Scan for the cell matching the given text and deliver its (x, y) coordinate at center. 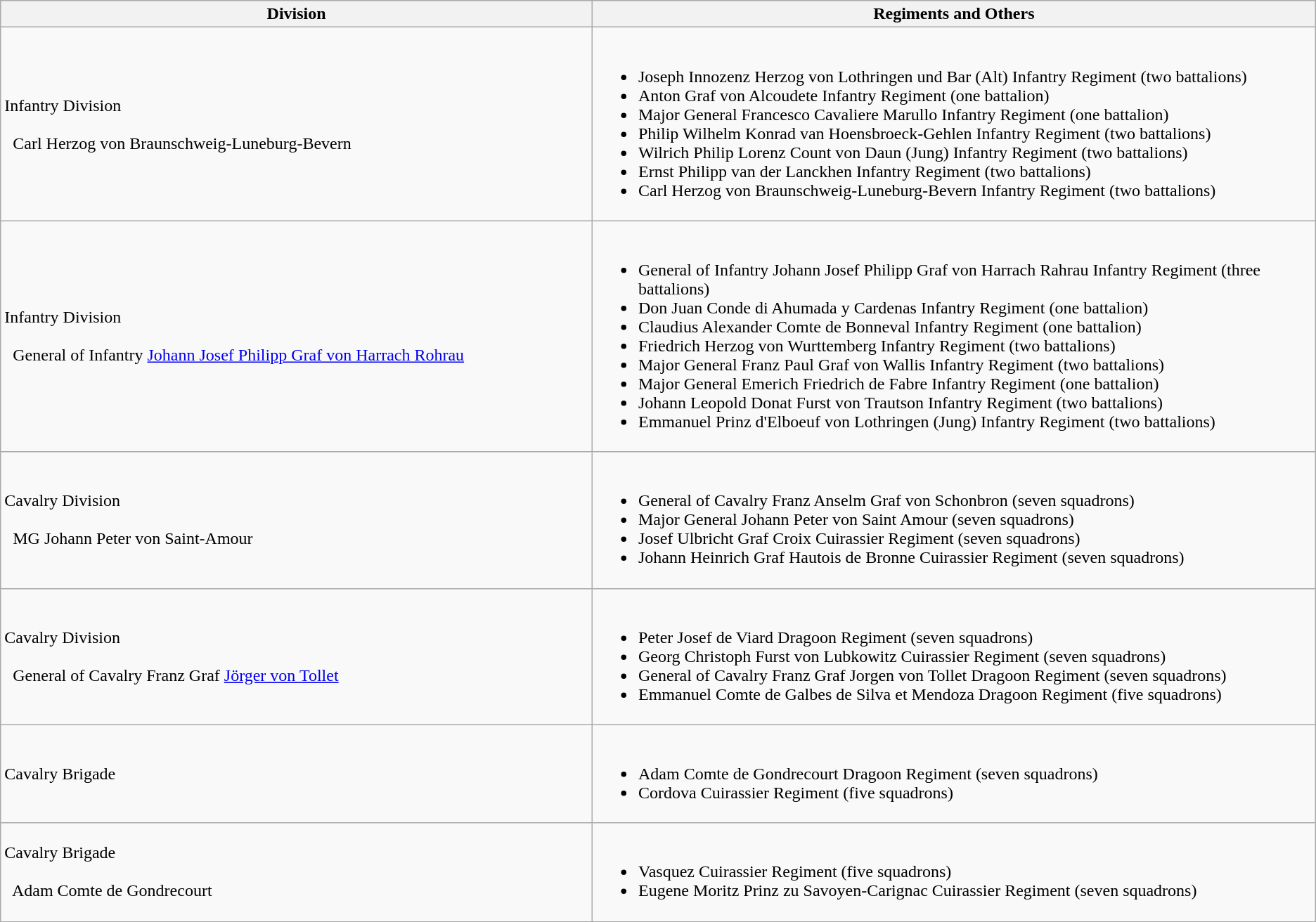
Regiments and Others (953, 14)
Vasquez Cuirassier Regiment (five squadrons)Eugene Moritz Prinz zu Savoyen-Carignac Cuirassier Regiment (seven squadrons) (953, 872)
Cavalry Brigade (297, 774)
Division (297, 14)
Infantry Division Carl Herzog von Braunschweig-Luneburg-Bevern (297, 124)
Infantry Division General of Infantry Johann Josef Philipp Graf von Harrach Rohrau (297, 336)
Cavalry Brigade Adam Comte de Gondrecourt (297, 872)
Cavalry Division General of Cavalry Franz Graf Jörger von Tollet (297, 656)
Cavalry Division MG Johann Peter von Saint-Amour (297, 520)
Adam Comte de Gondrecourt Dragoon Regiment (seven squadrons)Cordova Cuirassier Regiment (five squadrons) (953, 774)
